Detect which cell encompasses the target text, then output its [X, Y] center coordinate. 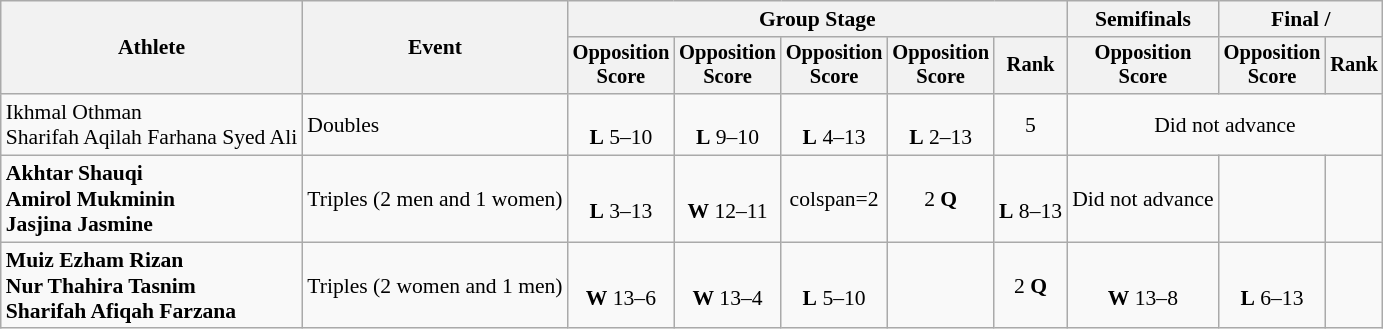
Muiz Ezham RizanNur Thahira TasnimSharifah Afiqah Farzana [152, 286]
L 6–13 [1272, 286]
L 9–10 [728, 124]
Doubles [434, 124]
W 13–4 [728, 286]
L 3–13 [622, 200]
Final / [1301, 19]
Semifinals [1143, 19]
Athlete [152, 48]
L 2–13 [940, 124]
L 8–13 [1030, 200]
W 12–11 [728, 200]
Ikhmal OthmanSharifah Aqilah Farhana Syed Ali [152, 124]
colspan=2 [834, 200]
W 13–6 [622, 286]
Group Stage [818, 19]
W 13–8 [1143, 286]
Akhtar ShauqiAmirol MukmininJasjina Jasmine [152, 200]
5 [1030, 124]
L 4–13 [834, 124]
Event [434, 48]
Triples (2 women and 1 men) [434, 286]
Triples (2 men and 1 women) [434, 200]
